Pinpoint the cell where the given text exists, returning its [x, y] midpoint coordinate. 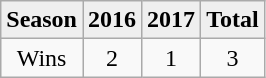
Total [233, 20]
2017 [172, 20]
2 [112, 58]
3 [233, 58]
2016 [112, 20]
Wins [42, 58]
1 [172, 58]
Season [42, 20]
